Capture the cell that displays the provided text and extract its (X, Y) central coordinate. 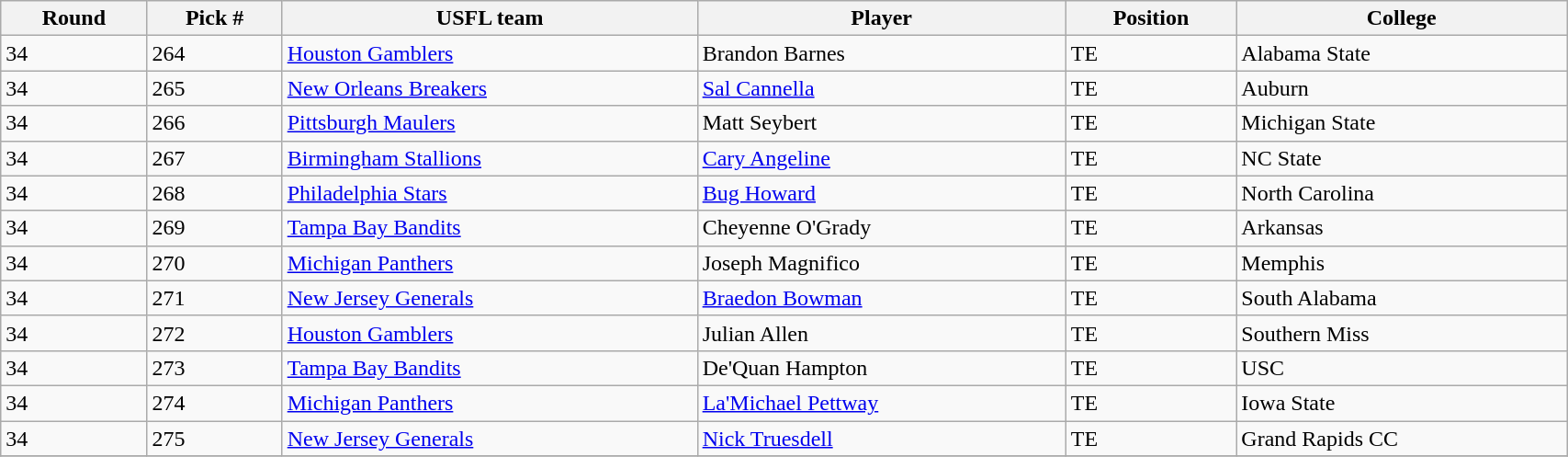
Nick Truesdell (882, 439)
De'Quan Hampton (882, 368)
Iowa State (1402, 403)
Alabama State (1402, 53)
Philadelphia Stars (490, 193)
266 (215, 123)
Julian Allen (882, 333)
Player (882, 18)
La'Michael Pettway (882, 403)
Bug Howard (882, 193)
Arkansas (1402, 228)
265 (215, 88)
269 (215, 228)
272 (215, 333)
Position (1151, 18)
274 (215, 403)
271 (215, 298)
Sal Cannella (882, 88)
267 (215, 158)
273 (215, 368)
Pick # (215, 18)
Cary Angeline (882, 158)
North Carolina (1402, 193)
Southern Miss (1402, 333)
NC State (1402, 158)
264 (215, 53)
Joseph Magnifico (882, 263)
Memphis (1402, 263)
College (1402, 18)
USFL team (490, 18)
270 (215, 263)
Braedon Bowman (882, 298)
Pittsburgh Maulers (490, 123)
Michigan State (1402, 123)
268 (215, 193)
Round (73, 18)
New Orleans Breakers (490, 88)
Matt Seybert (882, 123)
Birmingham Stallions (490, 158)
Cheyenne O'Grady (882, 228)
South Alabama (1402, 298)
USC (1402, 368)
Grand Rapids CC (1402, 439)
Auburn (1402, 88)
Brandon Barnes (882, 53)
275 (215, 439)
